For the text-containing cell, return its midpoint in [X, Y] coordinate format. 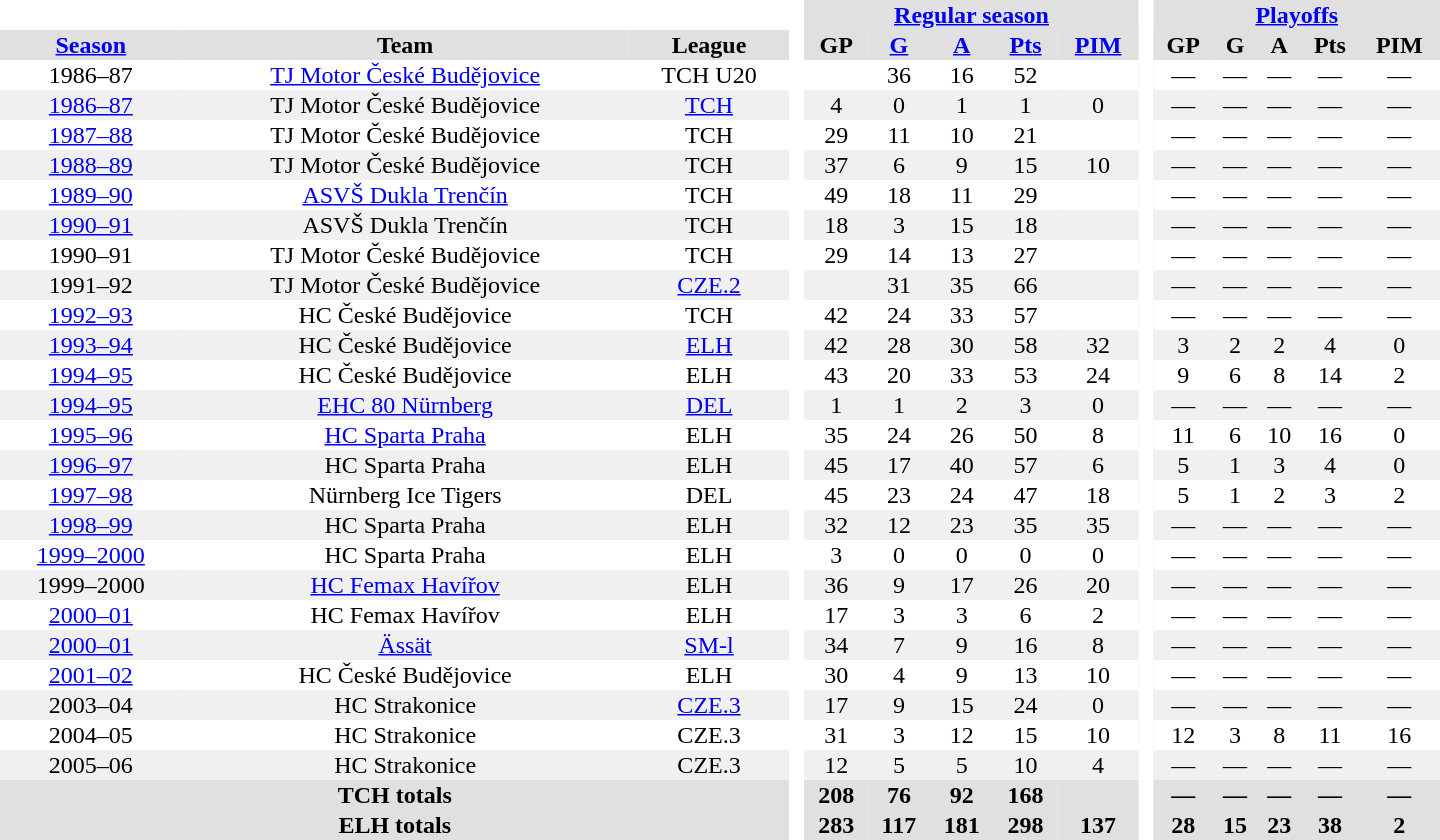
TCH U20 [710, 75]
2005–06 [91, 765]
52 [1026, 75]
1989–90 [91, 195]
117 [899, 825]
TCH totals [395, 795]
2003–04 [91, 705]
7 [899, 645]
137 [1098, 825]
2001–02 [91, 675]
Regular season [971, 15]
ELH totals [395, 825]
2004–05 [91, 735]
34 [836, 645]
283 [836, 825]
1987–88 [91, 135]
37 [836, 165]
50 [1026, 435]
1988–89 [91, 165]
SM-l [710, 645]
Ässät [406, 645]
1992–93 [91, 315]
208 [836, 795]
Team [406, 45]
66 [1026, 285]
1993–94 [91, 345]
40 [962, 465]
298 [1026, 825]
49 [836, 195]
181 [962, 825]
1996–97 [91, 465]
27 [1026, 255]
21 [1026, 135]
Nürnberg Ice Tigers [406, 495]
38 [1330, 825]
1997–98 [91, 495]
1998–99 [91, 525]
CZE.2 [710, 285]
Playoffs [1296, 15]
Season [91, 45]
58 [1026, 345]
47 [1026, 495]
168 [1026, 795]
76 [899, 795]
43 [836, 375]
53 [1026, 375]
1991–92 [91, 285]
League [710, 45]
EHC 80 Nürnberg [406, 405]
1995–96 [91, 435]
92 [962, 795]
